Provide the (X, Y) coordinate of the cell's center where the given text is located.  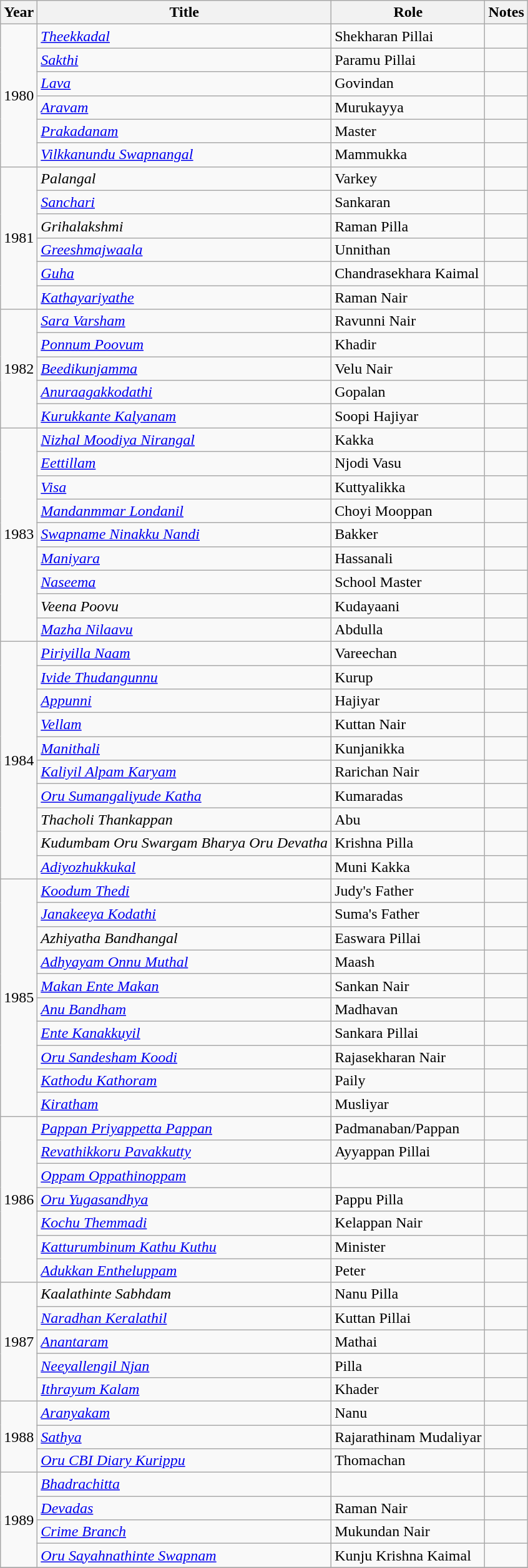
Ente Kanakkuyil (185, 1033)
Abu (408, 820)
Rarichan Nair (408, 772)
Sankara Pillai (408, 1033)
Naradhan Keralathil (185, 1318)
1982 (19, 369)
Visa (185, 487)
Naseema (185, 582)
Soopi Hajiyar (408, 416)
Peter (408, 1270)
Mathai (408, 1342)
Mammukka (408, 155)
Oru Sumangaliyude Katha (185, 796)
Velu Nair (408, 369)
Kaalathinte Sabhdam (185, 1294)
Suma's Father (408, 914)
Raman Pilla (408, 226)
Rajasekharan Nair (408, 1057)
Sathya (185, 1436)
Kuttan Pillai (408, 1318)
1983 (19, 535)
Gopalan (408, 392)
Piriyilla Naam (185, 653)
Kumaradas (408, 796)
Adhyayam Onnu Muthal (185, 962)
1985 (19, 998)
Kurup (408, 677)
Manithali (185, 748)
Sanchari (185, 202)
Lava (185, 84)
Sankan Nair (408, 985)
1988 (19, 1436)
Kunjanikka (408, 748)
Maniyara (185, 558)
Theekkadal (185, 36)
Khadir (408, 345)
School Master (408, 582)
Paily (408, 1081)
Choyi Mooppan (408, 511)
Prakadanam (185, 131)
Master (408, 131)
Pilla (408, 1365)
Koodum Thedi (185, 891)
Unnithan (408, 249)
Mukundan Nair (408, 1532)
Beedikunjamma (185, 369)
Aranyakam (185, 1413)
Bakker (408, 535)
Neeyallengil Njan (185, 1365)
Kuttyalikka (408, 487)
Kurukkante Kalyanam (185, 416)
Kuttan Nair (408, 725)
Easwara Pillai (408, 938)
Palangal (185, 178)
Adukkan Entheluppam (185, 1270)
Ponnum Poovum (185, 345)
Makan Ente Makan (185, 985)
Aravam (185, 107)
Kelappan Nair (408, 1223)
Role (408, 12)
Sankaran (408, 202)
Kunju Krishna Kaimal (408, 1556)
Ivide Thudangunnu (185, 677)
Revathikkoru Pavakkutty (185, 1152)
Vellam (185, 725)
1989 (19, 1520)
Anuraagakkodathi (185, 392)
Janakeeya Kodathi (185, 914)
Ayyappan Pillai (408, 1152)
Nizhal Moodiya Nirangal (185, 440)
Vilkkanundu Swapnangal (185, 155)
Greeshmajwaala (185, 249)
Varkey (408, 178)
Crime Branch (185, 1532)
Notes (506, 12)
Musliyar (408, 1105)
Kathayariyathe (185, 298)
1986 (19, 1199)
Nanu Pilla (408, 1294)
Appunni (185, 701)
Nanu (408, 1413)
1987 (19, 1342)
Paramu Pillai (408, 60)
Krishna Pilla (408, 843)
Ithrayum Kalam (185, 1389)
Rajarathinam Mudaliyar (408, 1436)
Chandrasekhara Kaimal (408, 273)
Kochu Themmadi (185, 1223)
Pappan Priyappetta Pappan (185, 1128)
1980 (19, 95)
Hassanali (408, 558)
Oru Sayahnathinte Swapnam (185, 1556)
Katturumbinum Kathu Kuthu (185, 1247)
Vareechan (408, 653)
Oru Sandesham Koodi (185, 1057)
Eettillam (185, 463)
Maash (408, 962)
1984 (19, 760)
Kakka (408, 440)
Judy's Father (408, 891)
Azhiyatha Bandhangal (185, 938)
Padmanaban/Pappan (408, 1128)
Devadas (185, 1508)
1981 (19, 238)
Murukayya (408, 107)
Sara Varsham (185, 321)
Grihalakshmi (185, 226)
Ravunni Nair (408, 321)
Bhadrachitta (185, 1484)
Muni Kakka (408, 867)
Year (19, 12)
Guha (185, 273)
Kudumbam Oru Swargam Bharya Oru Devatha (185, 843)
Abdulla (408, 629)
Anantaram (185, 1342)
Veena Poovu (185, 606)
Thacholi Thankappan (185, 820)
Adiyozhukkukal (185, 867)
Njodi Vasu (408, 463)
Oru Yugasandhya (185, 1199)
Title (185, 12)
Kiratham (185, 1105)
Khader (408, 1389)
Anu Bandham (185, 1009)
Oru CBI Diary Kurippu (185, 1461)
Sakthi (185, 60)
Mazha Nilaavu (185, 629)
Thomachan (408, 1461)
Oppam Oppathinoppam (185, 1176)
Kathodu Kathoram (185, 1081)
Hajiyar (408, 701)
Swapname Ninakku Nandi (185, 535)
Mandanmmar Londanil (185, 511)
Minister (408, 1247)
Kaliyil Alpam Karyam (185, 772)
Shekharan Pillai (408, 36)
Madhavan (408, 1009)
Kudayaani (408, 606)
Pappu Pilla (408, 1199)
Govindan (408, 84)
